Search for the cell housing the specified text and yield its [x, y] center coordinate. 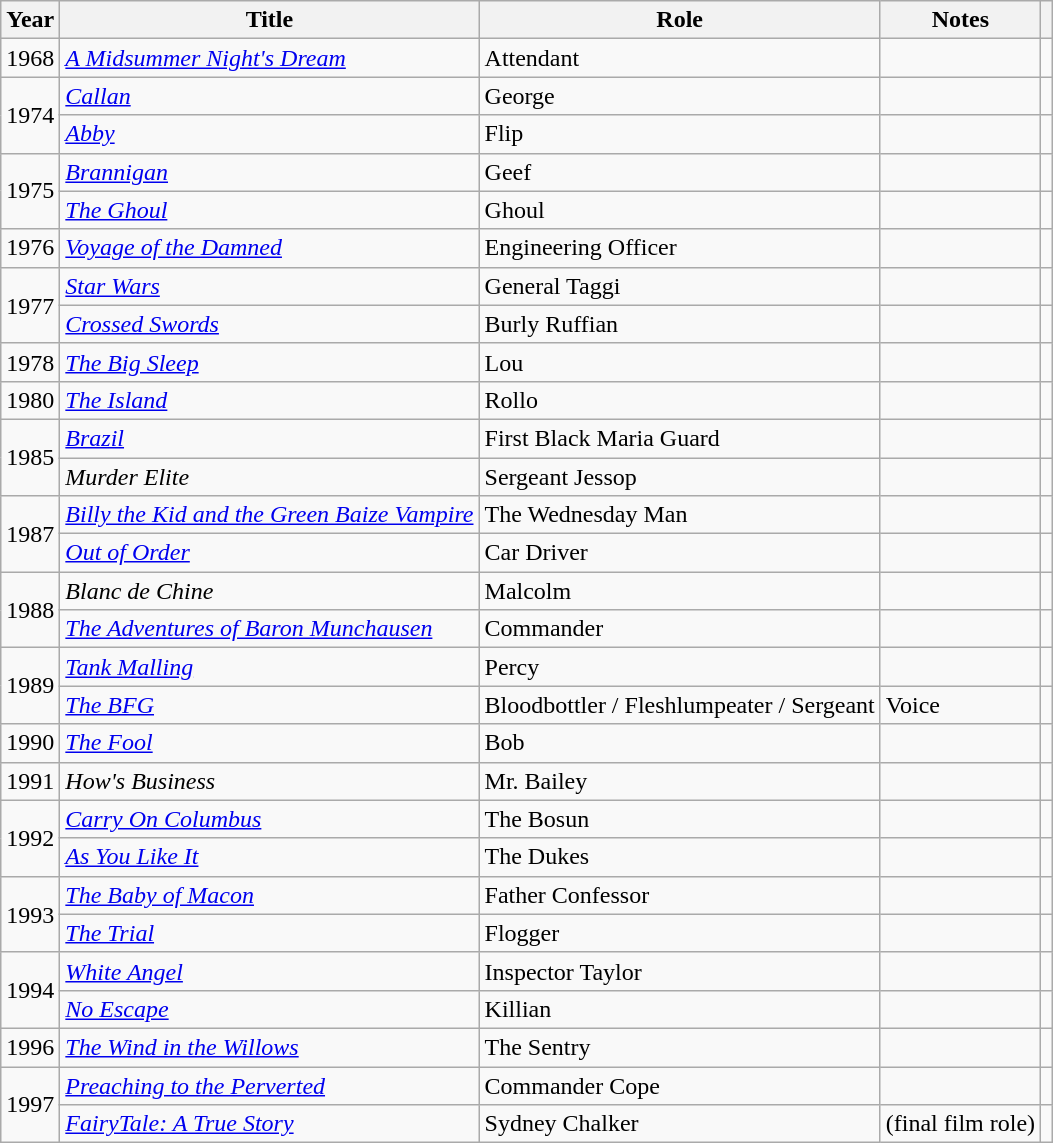
Billy the Kid and the Green Baize Vampire [270, 515]
Flip [680, 134]
Star Wars [270, 286]
The Ghoul [270, 210]
Carry On Columbus [270, 819]
White Angel [270, 971]
Flogger [680, 933]
Bob [680, 743]
How's Business [270, 781]
Geef [680, 172]
The Sentry [680, 1047]
Mr. Bailey [680, 781]
Notes [960, 20]
1987 [30, 534]
Killian [680, 1009]
Attendant [680, 58]
Malcolm [680, 591]
Year [30, 20]
1985 [30, 457]
Bloodbottler / Fleshlumpeater / Sergeant [680, 705]
1991 [30, 781]
Crossed Swords [270, 324]
Sydney Chalker [680, 1124]
The Adventures of Baron Munchausen [270, 629]
The BFG [270, 705]
1996 [30, 1047]
FairyTale: A True Story [270, 1124]
The Wednesday Man [680, 515]
Percy [680, 667]
Engineering Officer [680, 248]
Father Confessor [680, 895]
Burly Ruffian [680, 324]
Voice [960, 705]
The Wind in the Willows [270, 1047]
The Bosun [680, 819]
The Island [270, 400]
1977 [30, 305]
1988 [30, 610]
Out of Order [270, 553]
1976 [30, 248]
The Trial [270, 933]
Ghoul [680, 210]
1997 [30, 1104]
Preaching to the Perverted [270, 1085]
1980 [30, 400]
(final film role) [960, 1124]
Car Driver [680, 553]
Brannigan [270, 172]
1974 [30, 115]
1994 [30, 990]
1992 [30, 838]
Commander [680, 629]
Commander Cope [680, 1085]
Sergeant Jessop [680, 477]
1989 [30, 686]
As You Like It [270, 857]
General Taggi [680, 286]
1968 [30, 58]
First Black Maria Guard [680, 438]
Voyage of the Damned [270, 248]
Rollo [680, 400]
1993 [30, 914]
The Dukes [680, 857]
1990 [30, 743]
Role [680, 20]
1975 [30, 191]
Title [270, 20]
The Baby of Macon [270, 895]
Murder Elite [270, 477]
1978 [30, 362]
Lou [680, 362]
George [680, 96]
Abby [270, 134]
Tank Malling [270, 667]
Inspector Taylor [680, 971]
The Fool [270, 743]
No Escape [270, 1009]
Blanc de Chine [270, 591]
Brazil [270, 438]
The Big Sleep [270, 362]
A Midsummer Night's Dream [270, 58]
Callan [270, 96]
